Provide the (x, y) coordinate of the cell's center where the given text is located.  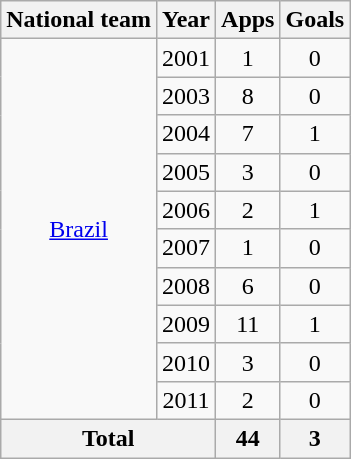
2003 (186, 96)
2011 (186, 400)
44 (248, 438)
2006 (186, 210)
2005 (186, 172)
2004 (186, 134)
Goals (315, 20)
2009 (186, 324)
8 (248, 96)
Brazil (79, 230)
7 (248, 134)
6 (248, 286)
11 (248, 324)
2007 (186, 248)
2008 (186, 286)
2001 (186, 58)
Year (186, 20)
Total (108, 438)
2010 (186, 362)
National team (79, 20)
Apps (248, 20)
